Capture the cell that displays the provided text and extract its (X, Y) central coordinate. 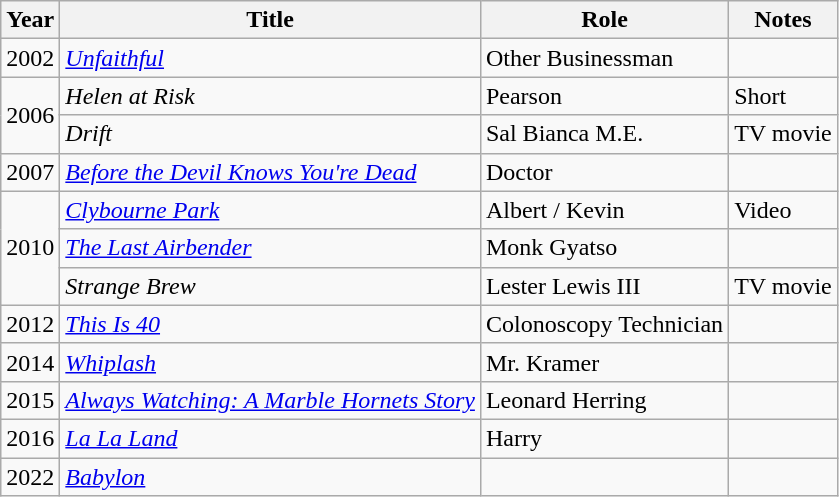
2010 (30, 248)
Babylon (270, 477)
Unfaithful (270, 58)
Before the Devil Knows You're Dead (270, 172)
Sal Bianca M.E. (604, 134)
2002 (30, 58)
Harry (604, 438)
Lester Lewis III (604, 286)
The Last Airbender (270, 248)
Monk Gyatso (604, 248)
2006 (30, 115)
Whiplash (270, 362)
Strange Brew (270, 286)
Other Businessman (604, 58)
Colonoscopy Technician (604, 324)
2015 (30, 400)
2014 (30, 362)
Albert / Kevin (604, 210)
Doctor (604, 172)
Short (784, 96)
Always Watching: A Marble Hornets Story (270, 400)
2016 (30, 438)
Helen at Risk (270, 96)
Mr. Kramer (604, 362)
La La Land (270, 438)
This Is 40 (270, 324)
Video (784, 210)
Role (604, 20)
Title (270, 20)
Clybourne Park (270, 210)
Pearson (604, 96)
Year (30, 20)
2012 (30, 324)
2007 (30, 172)
Drift (270, 134)
2022 (30, 477)
Leonard Herring (604, 400)
Notes (784, 20)
